Scan for the cell matching the given text and deliver its (X, Y) coordinate at center. 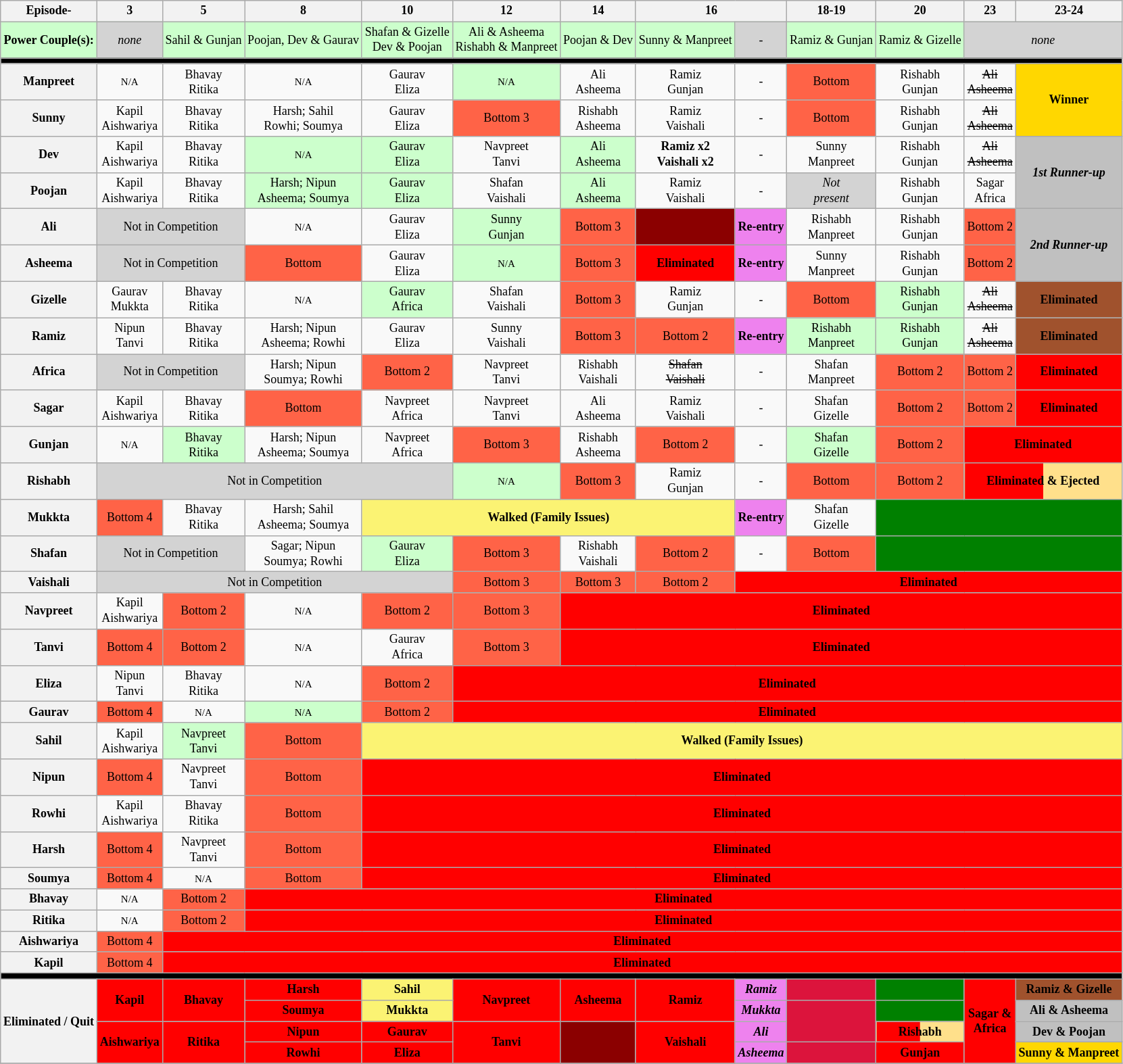
Africa (49, 372)
Ramiz x2Vaishali x2 (686, 155)
Sahil & Gunjan (204, 40)
Manpreet (49, 82)
Ramiz & Gunjan (832, 40)
5 (204, 11)
18-19 (832, 11)
2nd Runner-up (1068, 245)
20 (919, 11)
Poojan, Dev & Gaurav (304, 40)
Poojan & Dev (598, 40)
Power Couple(s): (49, 40)
GauravMukkta (130, 299)
Sagar &Africa (990, 1021)
16 (711, 11)
Shafan & GizelleDev & Poojan (407, 40)
Shafan (49, 554)
10 (407, 11)
Notpresent (832, 191)
Dev & Poojan (1068, 1032)
Episode- (49, 11)
SagarAfrica (990, 191)
Sagar; NipunSoumya; Rowhi (304, 554)
Eliminated & Ejected (1043, 481)
Sunny (49, 118)
Harsh; SahilRowhi; Soumya (304, 118)
3 (130, 11)
23-24 (1068, 11)
Winner (1068, 100)
23 (990, 11)
Harsh; NipunSoumya; Rowhi (304, 372)
12 (506, 11)
SunnyVaishali (506, 336)
Dev (49, 155)
Sagar (49, 408)
ShafanManpreet (832, 372)
8 (304, 11)
Gizelle (49, 299)
Poojan (49, 191)
Eliminated / Quit (49, 1021)
Harsh; NipunAsheema; Rowhi (304, 336)
14 (598, 11)
SunnyGunjan (506, 227)
Ali & Asheema (1068, 1010)
1st Runner-up (1068, 173)
Ali & AsheemaRishabh & Manpreet (506, 40)
Harsh; SahilAsheema; Soumya (304, 517)
